Determine the [x, y] coordinate at the center of the cell enclosing the given text.  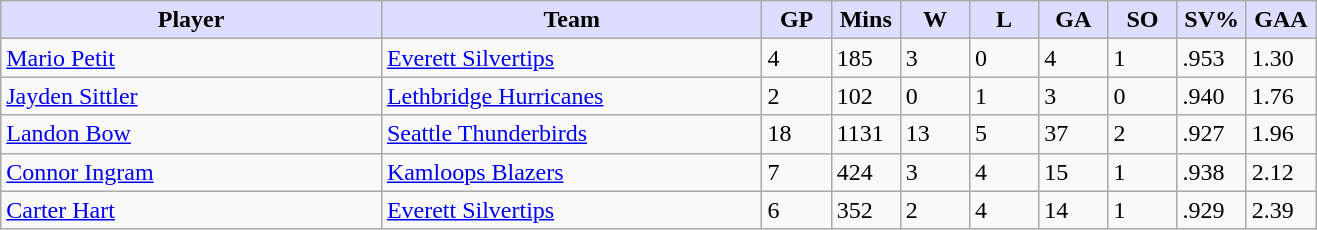
5 [1004, 134]
102 [866, 96]
Player [192, 20]
Lethbridge Hurricanes [572, 96]
15 [1074, 172]
7 [796, 172]
.927 [1212, 134]
GP [796, 20]
6 [796, 210]
L [1004, 20]
Mario Petit [192, 58]
.938 [1212, 172]
2.12 [1280, 172]
.953 [1212, 58]
13 [934, 134]
Jayden Sittler [192, 96]
GA [1074, 20]
1131 [866, 134]
GAA [1280, 20]
SO [1142, 20]
185 [866, 58]
.929 [1212, 210]
Seattle Thunderbirds [572, 134]
352 [866, 210]
1.76 [1280, 96]
.940 [1212, 96]
18 [796, 134]
1.30 [1280, 58]
Team [572, 20]
W [934, 20]
Carter Hart [192, 210]
14 [1074, 210]
2.39 [1280, 210]
Landon Bow [192, 134]
Connor Ingram [192, 172]
SV% [1212, 20]
Mins [866, 20]
424 [866, 172]
Kamloops Blazers [572, 172]
1.96 [1280, 134]
37 [1074, 134]
